Capture the cell that displays the provided text and extract its [x, y] central coordinate. 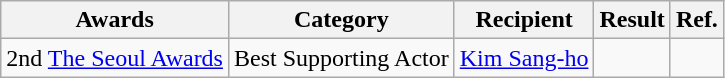
Recipient [524, 20]
Kim Sang-ho [524, 58]
Best Supporting Actor [341, 58]
2nd The Seoul Awards [115, 58]
Category [341, 20]
Awards [115, 20]
Ref. [696, 20]
Result [632, 20]
